Provide the (x, y) coordinate of the cell's center where the given text is located.  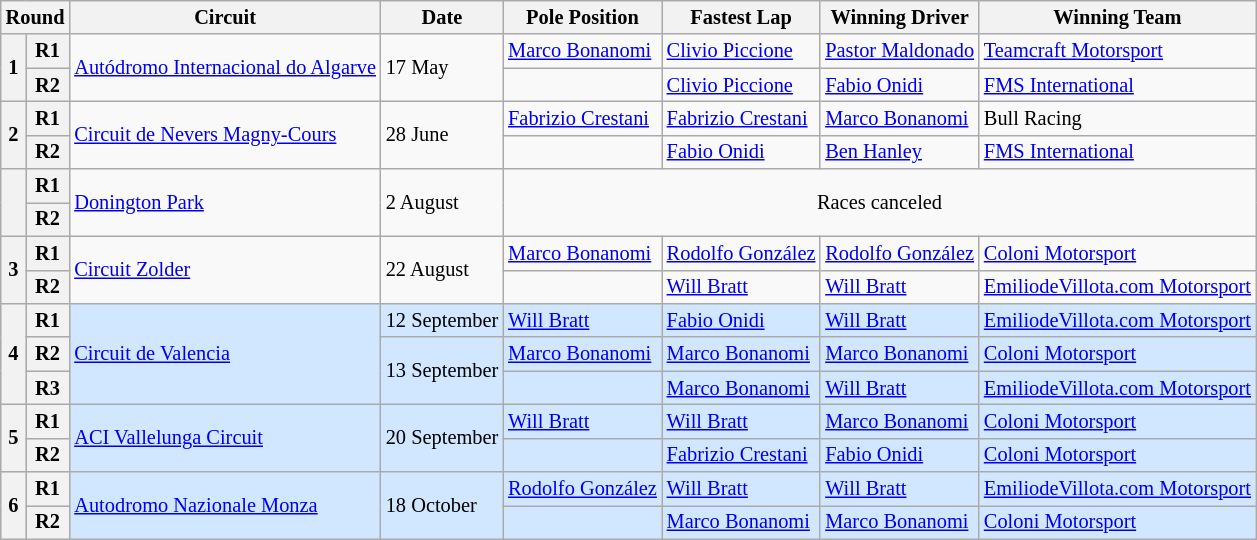
Bull Racing (1118, 118)
R3 (48, 388)
Date (442, 17)
Donington Park (224, 202)
4 (14, 354)
Races canceled (880, 202)
13 September (442, 370)
Circuit de Nevers Magny-Cours (224, 134)
5 (14, 438)
Circuit (224, 17)
20 September (442, 438)
17 May (442, 68)
2 (14, 134)
28 June (442, 134)
Ben Hanley (900, 152)
18 October (442, 506)
12 September (442, 320)
Teamcraft Motorsport (1118, 51)
Autodromo Nazionale Monza (224, 506)
Pole Position (582, 17)
Fastest Lap (742, 17)
Round (36, 17)
3 (14, 270)
Pastor Maldonado (900, 51)
22 August (442, 270)
Winning Team (1118, 17)
2 August (442, 202)
Autódromo Internacional do Algarve (224, 68)
Circuit Zolder (224, 270)
ACI Vallelunga Circuit (224, 438)
Circuit de Valencia (224, 354)
6 (14, 506)
Winning Driver (900, 17)
1 (14, 68)
